Return (x, y) of the center of cell containing provided text 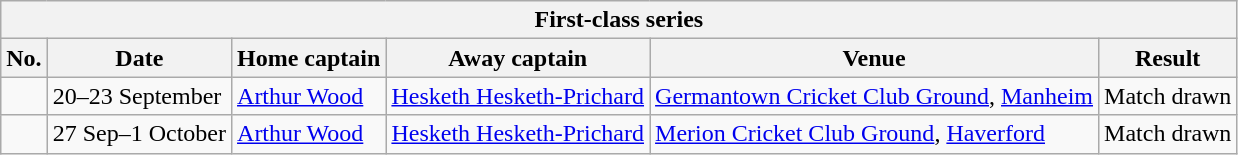
No. (24, 58)
27 Sep–1 October (139, 134)
Date (139, 58)
Germantown Cricket Club Ground, Manheim (874, 96)
Merion Cricket Club Ground, Haverford (874, 134)
Away captain (518, 58)
Home captain (309, 58)
Venue (874, 58)
First-class series (619, 20)
Result (1168, 58)
20–23 September (139, 96)
